Find where the given text appears and provide that cell's center as [x, y] coordinate. 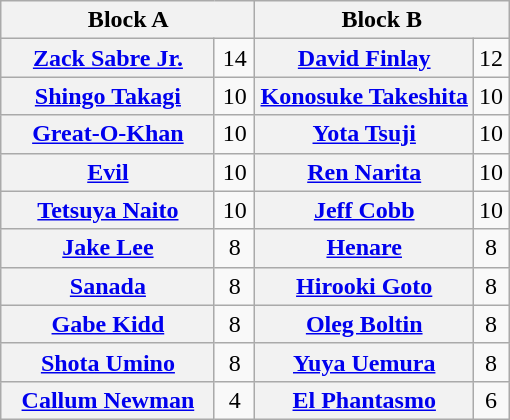
Sanada [108, 286]
12 [490, 58]
Block A [128, 20]
6 [490, 400]
Shingo Takagi [108, 96]
Jeff Cobb [364, 210]
Yota Tsuji [364, 134]
Jake Lee [108, 248]
Evil [108, 172]
Henare [364, 248]
Shota Umino [108, 362]
Hirooki Goto [364, 286]
Oleg Boltin [364, 324]
El Phantasmo [364, 400]
4 [234, 400]
Konosuke Takeshita [364, 96]
Block B [382, 20]
Ren Narita [364, 172]
Gabe Kidd [108, 324]
Callum Newman [108, 400]
14 [234, 58]
Great-O-Khan [108, 134]
Yuya Uemura [364, 362]
David Finlay [364, 58]
Tetsuya Naito [108, 210]
Zack Sabre Jr. [108, 58]
